Locate the cell with the specified text and output its (X, Y) center coordinate. 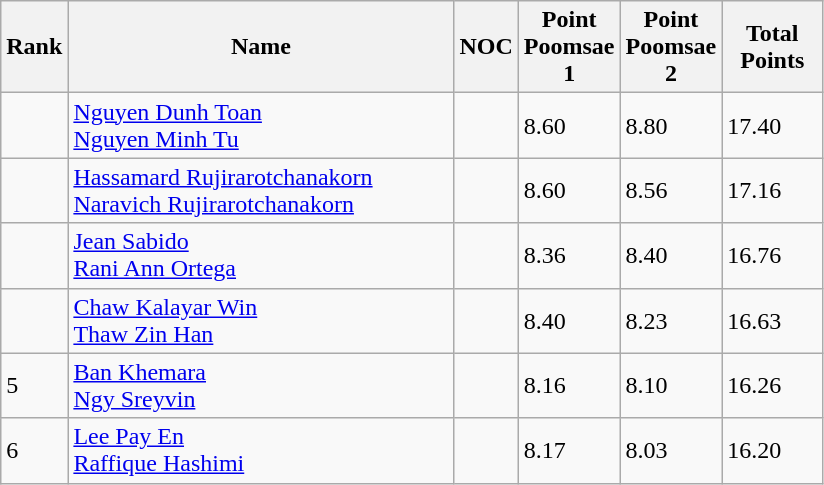
16.26 (772, 386)
Point Poomsae 2 (671, 47)
16.63 (772, 320)
Nguyen Dunh Toan Nguyen Minh Tu (261, 126)
17.16 (772, 190)
16.20 (772, 450)
8.10 (671, 386)
Total Points (772, 47)
Ban Khemara Ngy Sreyvin (261, 386)
8.80 (671, 126)
8.23 (671, 320)
Name (261, 47)
Hassamard Rujirarotchanakorn Naravich Rujirarotchanakorn (261, 190)
8.16 (569, 386)
8.17 (569, 450)
17.40 (772, 126)
Lee Pay En Raffique Hashimi (261, 450)
NOC (486, 47)
Jean Sabido Rani Ann Ortega (261, 256)
8.56 (671, 190)
Rank (34, 47)
6 (34, 450)
16.76 (772, 256)
5 (34, 386)
Point Poomsae 1 (569, 47)
Chaw Kalayar Win Thaw Zin Han (261, 320)
8.36 (569, 256)
8.03 (671, 450)
